Extract the [x, y] coordinate from the center of the cell holding the provided text.  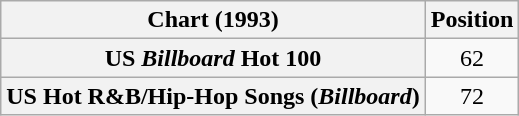
US Hot R&B/Hip-Hop Songs (Billboard) [213, 96]
Position [472, 20]
Chart (1993) [213, 20]
US Billboard Hot 100 [213, 58]
62 [472, 58]
72 [472, 96]
